Determine the [X, Y] coordinate at the center of the cell enclosing the given text.  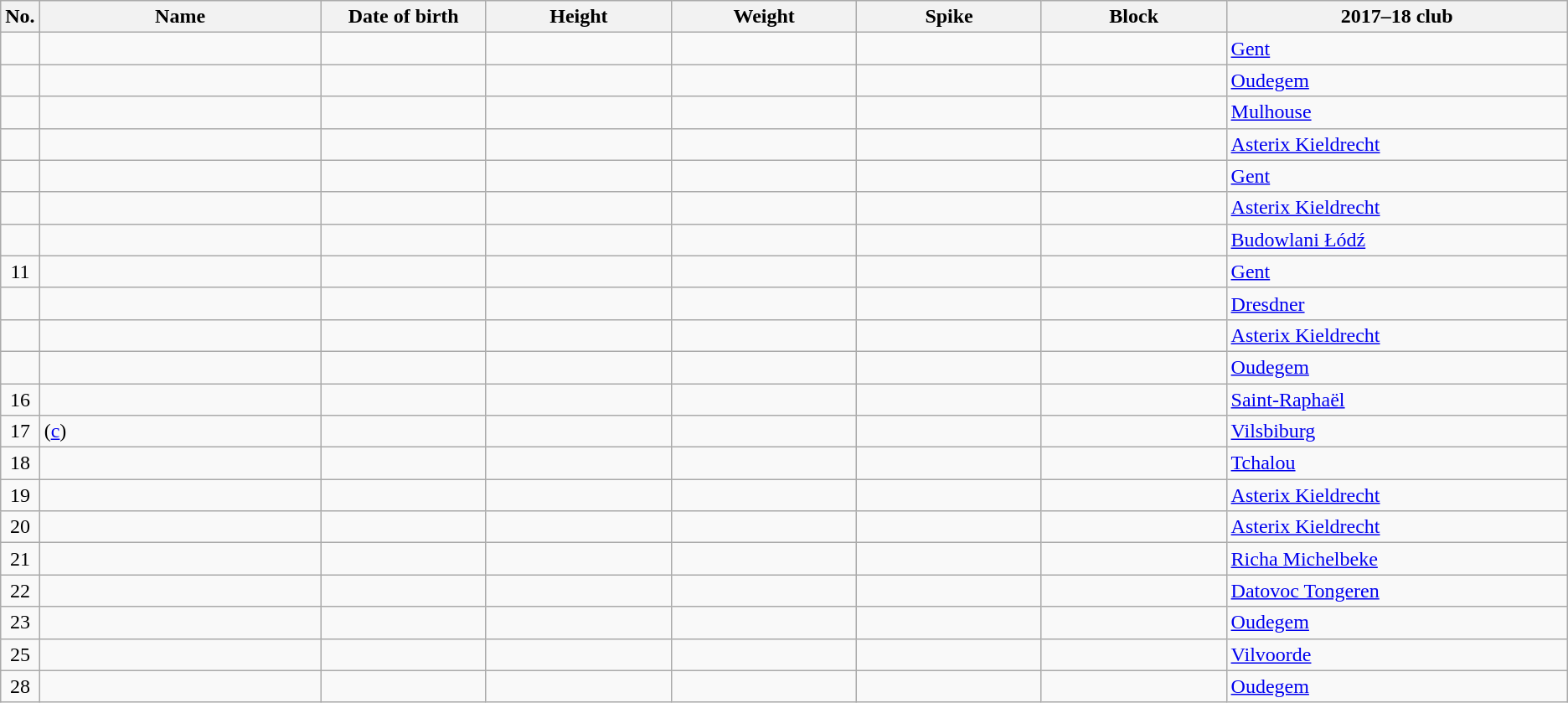
Tchalou [1397, 463]
17 [20, 432]
Weight [764, 17]
Saint-Raphaël [1397, 400]
18 [20, 463]
Vilvoorde [1397, 654]
25 [20, 654]
No. [20, 17]
(c) [180, 432]
23 [20, 623]
Block [1134, 17]
28 [20, 686]
Date of birth [404, 17]
Dresdner [1397, 303]
Spike [950, 17]
2017–18 club [1397, 17]
22 [20, 591]
Name [180, 17]
11 [20, 271]
Richa Michelbeke [1397, 559]
16 [20, 400]
Datovoc Tongeren [1397, 591]
Mulhouse [1397, 112]
Vilsbiburg [1397, 432]
19 [20, 495]
20 [20, 527]
21 [20, 559]
Budowlani Łódź [1397, 240]
Height [578, 17]
